Identify which cell holds the provided text, then report its (X, Y) central coordinate. 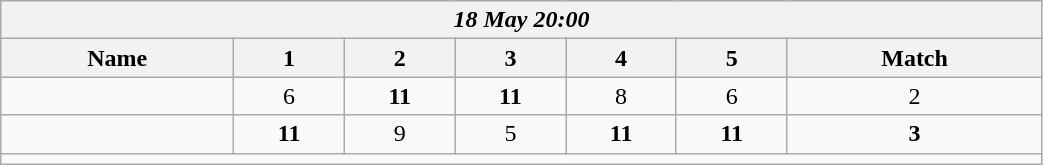
8 (622, 96)
4 (622, 58)
18 May 20:00 (522, 20)
9 (400, 134)
Name (118, 58)
1 (290, 58)
Match (914, 58)
